For the text-containing cell, return its midpoint in (x, y) coordinate format. 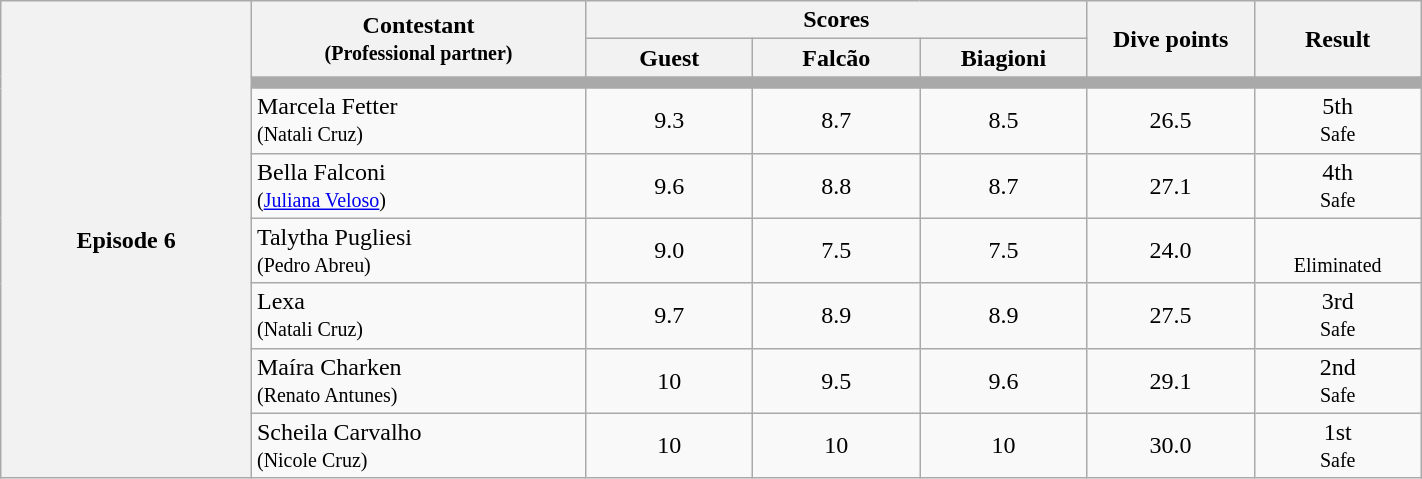
24.0 (1170, 250)
Scores (836, 20)
2ndSafe (1338, 380)
4thSafe (1338, 186)
Dive points (1170, 39)
Lexa(Natali Cruz) (418, 316)
3rdSafe (1338, 316)
Marcela Fetter(Natali Cruz) (418, 120)
Result (1338, 39)
30.0 (1170, 446)
Falcão (836, 58)
Episode 6 (126, 240)
Guest (670, 58)
5thSafe (1338, 120)
Biagioni (1004, 58)
Talytha Pugliesi(Pedro Abreu) (418, 250)
Bella Falconi(Juliana Veloso) (418, 186)
27.5 (1170, 316)
Scheila Carvalho(Nicole Cruz) (418, 446)
1stSafe (1338, 446)
27.1 (1170, 186)
Contestant(Professional partner) (418, 39)
8.8 (836, 186)
9.7 (670, 316)
9.3 (670, 120)
8.5 (1004, 120)
9.0 (670, 250)
Eliminated (1338, 250)
26.5 (1170, 120)
9.5 (836, 380)
Maíra Charken(Renato Antunes) (418, 380)
29.1 (1170, 380)
